Search for the cell housing the specified text and yield its (X, Y) center coordinate. 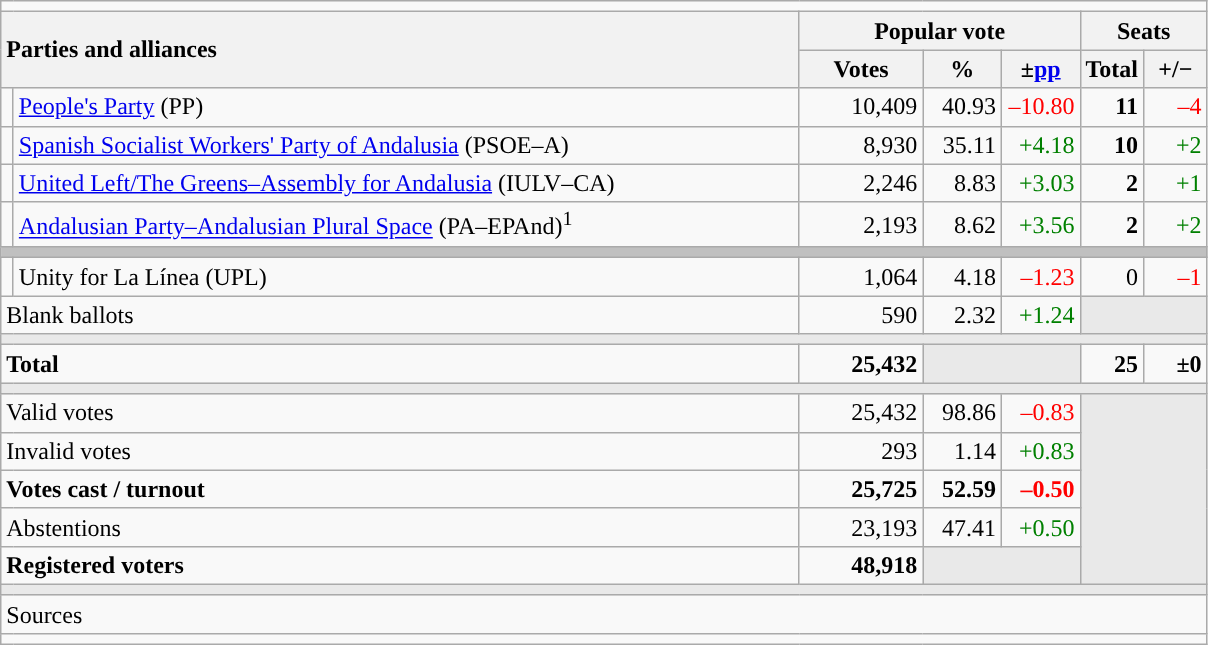
–0.83 (1040, 413)
Votes cast / turnout (400, 489)
1,064 (861, 277)
1.14 (962, 451)
–0.50 (1040, 489)
Invalid votes (400, 451)
10,409 (861, 107)
–1.23 (1040, 277)
25 (1112, 364)
2,246 (861, 183)
52.59 (962, 489)
11 (1112, 107)
United Left/The Greens–Assembly for Andalusia (IULV–CA) (406, 183)
+0.50 (1040, 527)
+3.03 (1040, 183)
+4.18 (1040, 145)
+/− (1176, 69)
Valid votes (400, 413)
40.93 (962, 107)
Votes (861, 69)
People's Party (PP) (406, 107)
47.41 (962, 527)
Sources (604, 614)
–1 (1176, 277)
Parties and alliances (400, 50)
Andalusian Party–Andalusian Plural Space (PA–EPAnd)1 (406, 224)
% (962, 69)
+3.56 (1040, 224)
+1.24 (1040, 315)
Spanish Socialist Workers' Party of Andalusia (PSOE–A) (406, 145)
23,193 (861, 527)
98.86 (962, 413)
0 (1112, 277)
–4 (1176, 107)
25,725 (861, 489)
±pp (1040, 69)
Registered voters (400, 565)
+0.83 (1040, 451)
Blank ballots (400, 315)
48,918 (861, 565)
2.32 (962, 315)
–10.80 (1040, 107)
Abstentions (400, 527)
±0 (1176, 364)
Seats (1144, 31)
8.83 (962, 183)
Popular vote (940, 31)
590 (861, 315)
Unity for La Línea (UPL) (406, 277)
8,930 (861, 145)
+1 (1176, 183)
35.11 (962, 145)
10 (1112, 145)
293 (861, 451)
8.62 (962, 224)
2,193 (861, 224)
4.18 (962, 277)
